Scan for the cell matching the given text and deliver its (X, Y) coordinate at center. 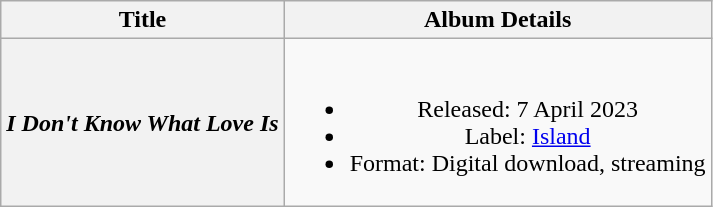
Released: 7 April 2023Label: IslandFormat: Digital download, streaming (498, 122)
I Don't Know What Love Is (142, 122)
Title (142, 20)
Album Details (498, 20)
